Locate the cell with the specified text and output its (X, Y) center coordinate. 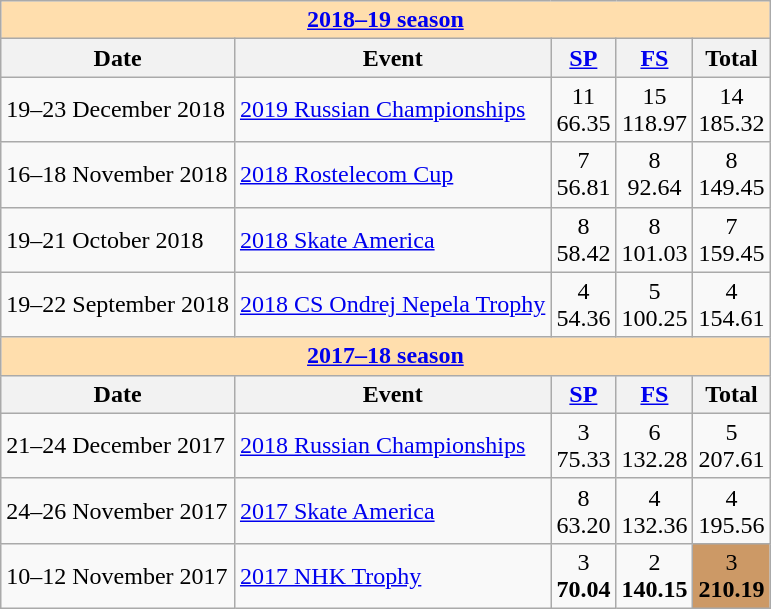
15 118.97 (654, 110)
2018 Russian Championships (392, 446)
2017 Skate America (392, 510)
2 140.15 (654, 576)
2018–19 season (386, 20)
11 66.35 (584, 110)
14 185.32 (732, 110)
8 101.03 (654, 240)
24–26 November 2017 (118, 510)
3 210.19 (732, 576)
3 75.33 (584, 446)
19–23 December 2018 (118, 110)
16–18 November 2018 (118, 174)
5 207.61 (732, 446)
7 56.81 (584, 174)
19–21 October 2018 (118, 240)
2017–18 season (386, 356)
21–24 December 2017 (118, 446)
2018 CS Ondrej Nepela Trophy (392, 304)
8 58.42 (584, 240)
4 54.36 (584, 304)
2019 Russian Championships (392, 110)
5 100.25 (654, 304)
2017 NHK Trophy (392, 576)
19–22 September 2018 (118, 304)
8 92.64 (654, 174)
2018 Skate America (392, 240)
4 195.56 (732, 510)
4 154.61 (732, 304)
7 159.45 (732, 240)
8 149.45 (732, 174)
3 70.04 (584, 576)
4 132.36 (654, 510)
8 63.20 (584, 510)
6 132.28 (654, 446)
2018 Rostelecom Cup (392, 174)
10–12 November 2017 (118, 576)
